For the text-containing cell, return its midpoint in [x, y] coordinate format. 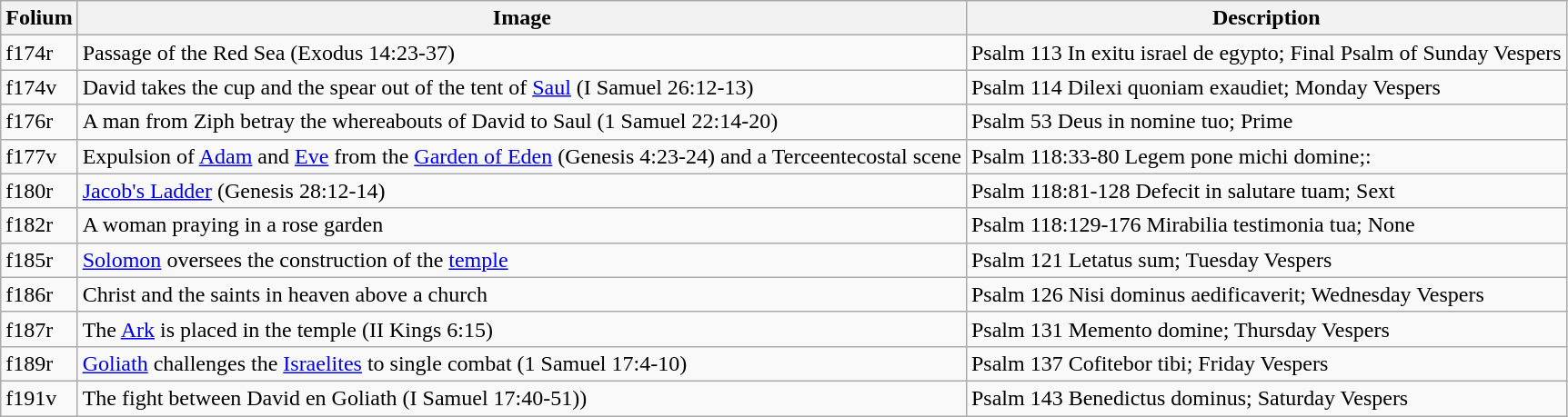
f186r [39, 294]
Christ and the saints in heaven above a church [522, 294]
f174v [39, 87]
The Ark is placed in the temple (II Kings 6:15) [522, 329]
Image [522, 18]
f191v [39, 398]
Description [1266, 18]
f189r [39, 363]
Goliath challenges the Israelites to single combat (1 Samuel 17:4-10) [522, 363]
Psalm 121 Letatus sum; Tuesday Vespers [1266, 260]
Psalm 137 Cofitebor tibi; Friday Vespers [1266, 363]
f180r [39, 191]
David takes the cup and the spear out of the tent of Saul (I Samuel 26:12-13) [522, 87]
Expulsion of Adam and Eve from the Garden of Eden (Genesis 4:23-24) and a Terceentecostal scene [522, 156]
f176r [39, 122]
Psalm 131 Memento domine; Thursday Vespers [1266, 329]
Solomon oversees the construction of the temple [522, 260]
f187r [39, 329]
Jacob's Ladder (Genesis 28:12-14) [522, 191]
Psalm 113 In exitu israel de egypto; Final Psalm of Sunday Vespers [1266, 53]
f182r [39, 225]
Folium [39, 18]
Psalm 114 Dilexi quoniam exaudiet; Monday Vespers [1266, 87]
f185r [39, 260]
The fight between David en Goliath (I Samuel 17:40-51)) [522, 398]
f177v [39, 156]
Passage of the Red Sea (Exodus 14:23-37) [522, 53]
Psalm 118:129-176 Mirabilia testimonia tua; None [1266, 225]
Psalm 143 Benedictus dominus; Saturday Vespers [1266, 398]
f174r [39, 53]
A man from Ziph betray the whereabouts of David to Saul (1 Samuel 22:14-20) [522, 122]
Psalm 118:33-80 Legem pone michi domine;: [1266, 156]
A woman praying in a rose garden [522, 225]
Psalm 118:81-128 Defecit in salutare tuam; Sext [1266, 191]
Psalm 126 Nisi dominus aedificaverit; Wednesday Vespers [1266, 294]
Psalm 53 Deus in nomine tuo; Prime [1266, 122]
